Detect which cell encompasses the target text, then output its (x, y) center coordinate. 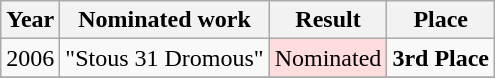
2006 (30, 58)
Place (441, 20)
Year (30, 20)
Nominated (328, 58)
Result (328, 20)
Nominated work (164, 20)
3rd Place (441, 58)
"Stous 31 Dromous" (164, 58)
